From the cell containing the given text, extract its center point as (X, Y) coordinate. 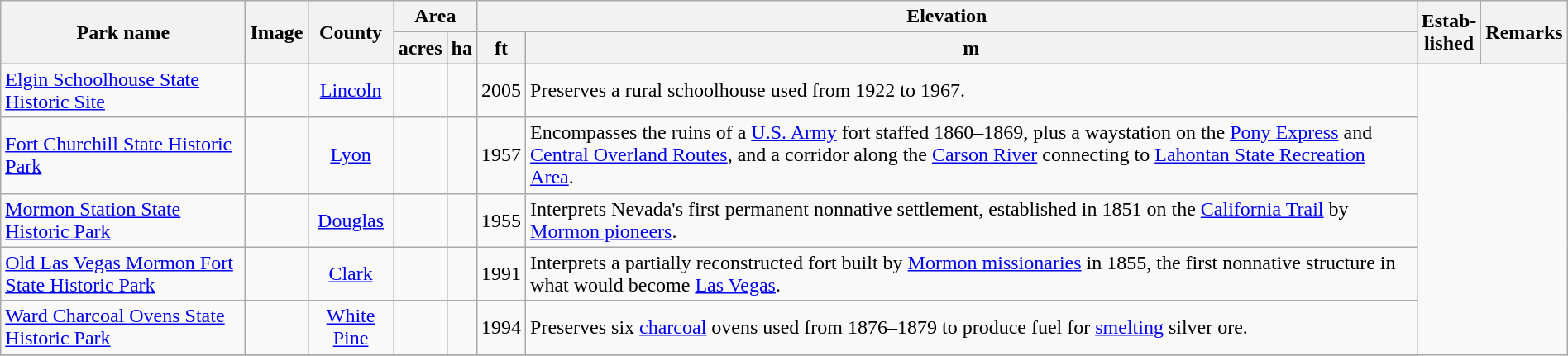
Ward Charcoal Ovens State Historic Park (123, 327)
Park name (123, 32)
Area (435, 17)
1955 (501, 220)
White Pine (351, 327)
Lyon (351, 155)
1994 (501, 327)
Remarks (1524, 32)
Elgin Schoolhouse State Historic Site (123, 91)
Lincoln (351, 91)
1957 (501, 155)
Clark (351, 274)
2005 (501, 91)
Old Las Vegas Mormon Fort State Historic Park (123, 274)
m (972, 48)
ft (501, 48)
County (351, 32)
Fort Churchill State Historic Park (123, 155)
1991 (501, 274)
acres (420, 48)
Image (276, 32)
Interprets Nevada's first permanent nonnative settlement, established in 1851 on the California Trail by Mormon pioneers. (972, 220)
Preserves six charcoal ovens used from 1876–1879 to produce fuel for smelting silver ore. (972, 327)
Estab-lished (1449, 32)
Mormon Station State Historic Park (123, 220)
Douglas (351, 220)
ha (461, 48)
Preserves a rural schoolhouse used from 1922 to 1967. (972, 91)
Interprets a partially reconstructed fort built by Mormon missionaries in 1855, the first nonnative structure in what would become Las Vegas. (972, 274)
Elevation (946, 17)
